Search for the cell housing the specified text and yield its [x, y] center coordinate. 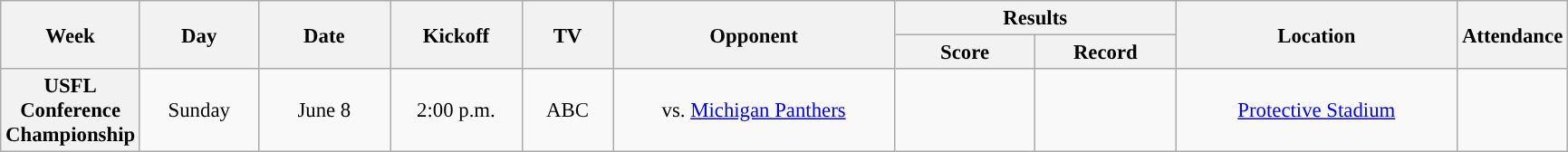
USFL Conference Championship [71, 110]
Kickoff [457, 34]
Week [71, 34]
Opponent [754, 34]
TV [567, 34]
Results [1034, 18]
Location [1317, 34]
Score [964, 52]
Record [1105, 52]
Protective Stadium [1317, 110]
vs. Michigan Panthers [754, 110]
Date [324, 34]
June 8 [324, 110]
2:00 p.m. [457, 110]
ABC [567, 110]
Day [199, 34]
Sunday [199, 110]
Attendance [1513, 34]
